Extract the [X, Y] coordinate from the center of the cell holding the provided text.  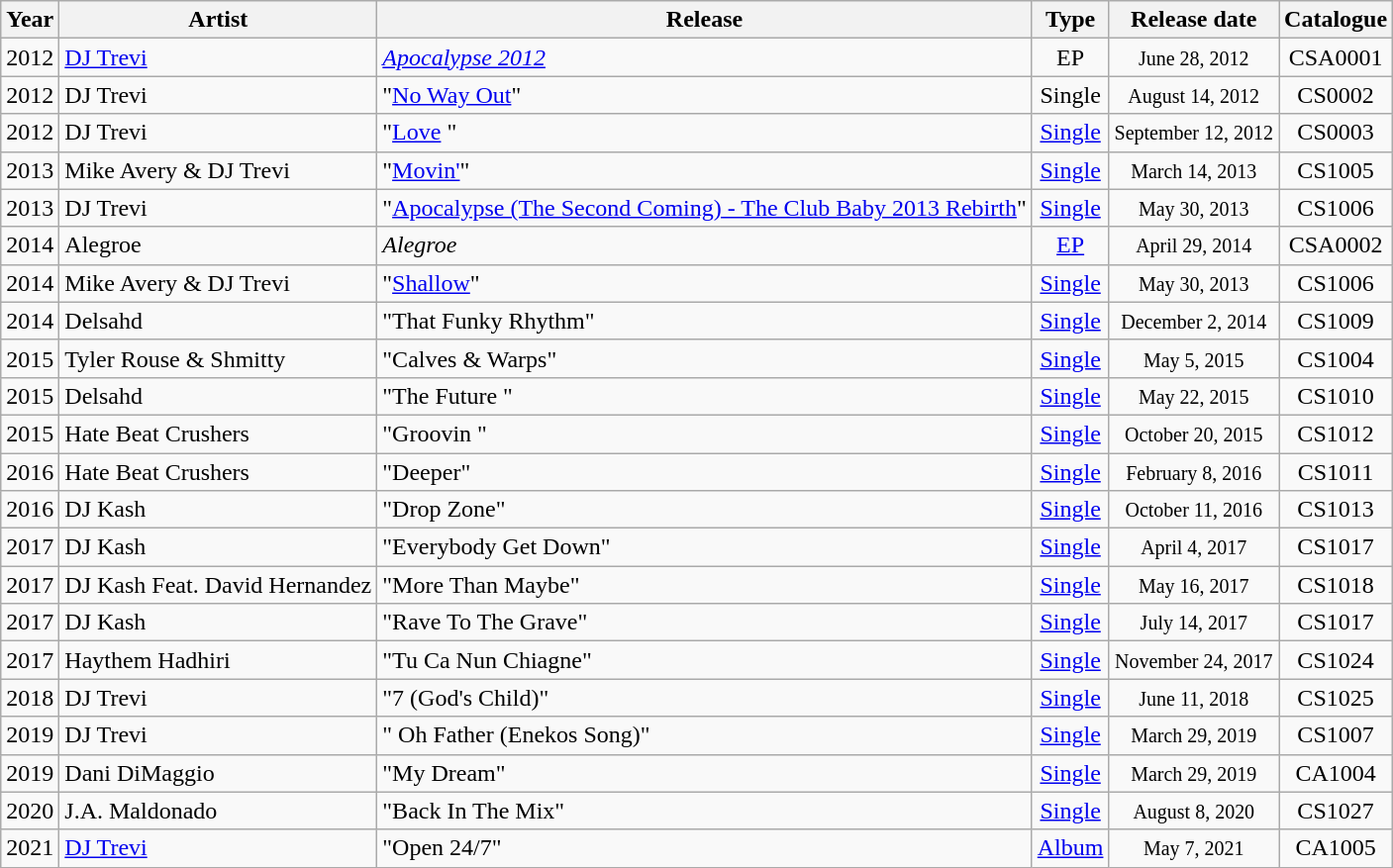
2020 [30, 811]
"Shallow" [705, 283]
Release [705, 20]
"Love " [705, 133]
DJ Kash Feat. David Hernandez [218, 585]
November 24, 2017 [1194, 660]
Haythem Hadhiri [218, 660]
Catalogue [1337, 20]
"Rave To The Grave" [705, 623]
"Drop Zone" [705, 510]
CS1027 [1337, 811]
CA1005 [1337, 848]
Tyler Rouse & Shmitty [218, 358]
"Calves & Warps" [705, 358]
J.A. Maldonado [218, 811]
CS1007 [1337, 735]
February 8, 2016 [1194, 472]
"That Funky Rhythm" [705, 321]
September 12, 2012 [1194, 133]
CS1010 [1337, 396]
May 5, 2015 [1194, 358]
"7 (God's Child)" [705, 698]
December 2, 2014 [1194, 321]
May 7, 2021 [1194, 848]
October 20, 2015 [1194, 434]
"Tu Ca Nun Chiagne" [705, 660]
Release date [1194, 20]
CSA0002 [1337, 245]
CS1013 [1337, 510]
Dani DiMaggio [218, 773]
Apocalypse 2012 [705, 57]
July 14, 2017 [1194, 623]
2018 [30, 698]
"Deeper" [705, 472]
March 14, 2013 [1194, 170]
Artist [218, 20]
June 11, 2018 [1194, 698]
CS0002 [1337, 95]
"Back In The Mix" [705, 811]
Type [1070, 20]
Album [1070, 848]
"The Future " [705, 396]
"Everybody Get Down" [705, 547]
CS1009 [1337, 321]
CS1004 [1337, 358]
April 29, 2014 [1194, 245]
CA1004 [1337, 773]
October 11, 2016 [1194, 510]
"More Than Maybe" [705, 585]
CS1025 [1337, 698]
" Oh Father (Enekos Song)" [705, 735]
"Groovin " [705, 434]
"Movin'" [705, 170]
April 4, 2017 [1194, 547]
"No Way Out" [705, 95]
May 22, 2015 [1194, 396]
"My Dream" [705, 773]
Year [30, 20]
CS1018 [1337, 585]
August 14, 2012 [1194, 95]
August 8, 2020 [1194, 811]
CS1024 [1337, 660]
CS1012 [1337, 434]
CS1011 [1337, 472]
June 28, 2012 [1194, 57]
May 16, 2017 [1194, 585]
2021 [30, 848]
CS0003 [1337, 133]
"Open 24/7" [705, 848]
CSA0001 [1337, 57]
CS1005 [1337, 170]
"Apocalypse (The Second Coming) - The Club Baby 2013 Rebirth" [705, 208]
